From the cell containing the given text, extract its center point as (X, Y) coordinate. 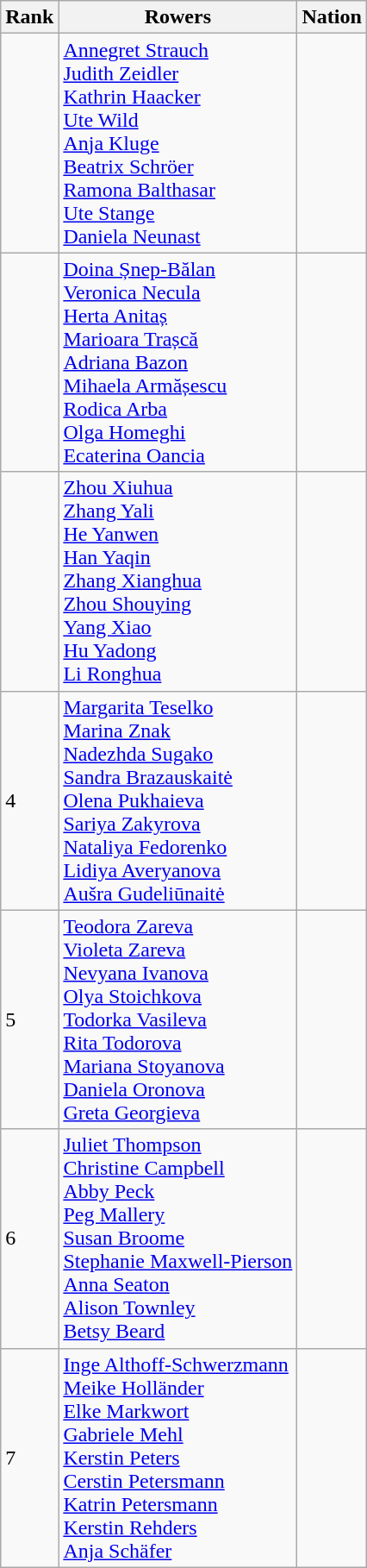
Doina Șnep-BălanVeronica NeculaHerta AnitașMarioara TrașcăAdriana BazonMihaela ArmășescuRodica ArbaOlga HomeghiEcaterina Oancia (177, 362)
Juliet ThompsonChristine CampbellAbby PeckPeg MallerySusan BroomeStephanie Maxwell-PiersonAnna SeatonAlison TownleyBetsy Beard (177, 1239)
Zhou XiuhuaZhang YaliHe YanwenHan YaqinZhang XianghuaZhou ShouyingYang XiaoHu YadongLi Ronghua (177, 581)
Teodora ZarevaVioleta ZarevaNevyana IvanovaOlya StoichkovaTodorka VasilevaRita TodorovaMariana StoyanovaDaniela OronovaGreta Georgieva (177, 1019)
Rank (29, 17)
7 (29, 1458)
5 (29, 1019)
6 (29, 1239)
Rowers (177, 17)
Annegret StrauchJudith ZeidlerKathrin HaackerUte WildAnja KlugeBeatrix SchröerRamona BalthasarUte StangeDaniela Neunast (177, 143)
4 (29, 800)
Inge Althoff-SchwerzmannMeike HolländerElke MarkwortGabriele MehlKerstin PetersCerstin PetersmannKatrin PetersmannKerstin RehdersAnja Schäfer (177, 1458)
Margarita TeselkoMarina ZnakNadezhda SugakoSandra BrazauskaitėOlena PukhaievaSariya ZakyrovaNataliya FedorenkoLidiya AveryanovaAušra Gudeliūnaitė (177, 800)
Nation (332, 17)
